Output the (x, y) coordinate of the center of the cell containing the given text.  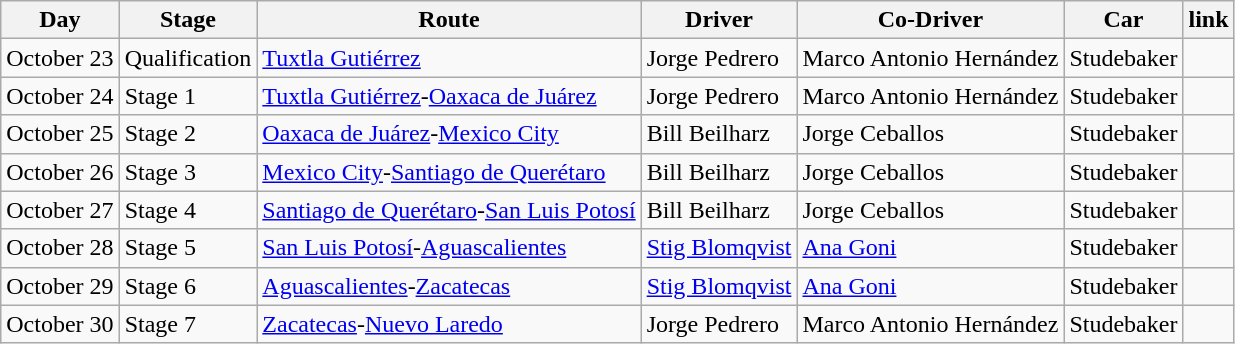
Tuxtla Gutiérrez-Oaxaca de Juárez (449, 96)
Stage 1 (188, 96)
October 24 (60, 96)
link (1208, 20)
Zacatecas-Nuevo Laredo (449, 324)
Co-Driver (930, 20)
October 25 (60, 134)
Santiago de Querétaro-San Luis Potosí (449, 210)
Aguascalientes-Zacatecas (449, 286)
San Luis Potosí-Aguascalientes (449, 248)
Qualification (188, 58)
Stage (188, 20)
Stage 3 (188, 172)
October 23 (60, 58)
Stage 7 (188, 324)
October 28 (60, 248)
Stage 5 (188, 248)
Driver (719, 20)
Car (1124, 20)
October 27 (60, 210)
Oaxaca de Juárez-Mexico City (449, 134)
Stage 4 (188, 210)
Day (60, 20)
October 26 (60, 172)
Stage 2 (188, 134)
Tuxtla Gutiérrez (449, 58)
October 29 (60, 286)
Stage 6 (188, 286)
October 30 (60, 324)
Mexico City-Santiago de Querétaro (449, 172)
Route (449, 20)
